Determine the [X, Y] coordinate at the center of the cell enclosing the given text.  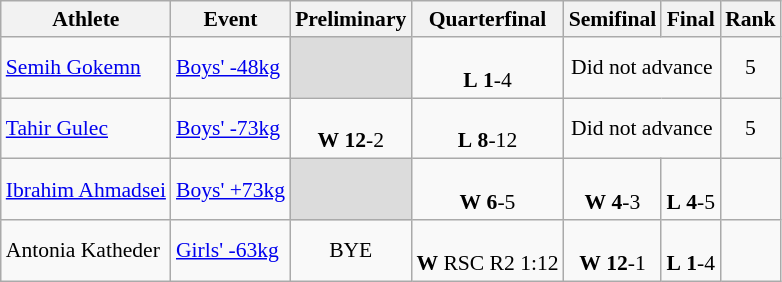
L 4-5 [690, 190]
W 12-2 [350, 128]
Ibrahim Ahmadsei [86, 190]
Girls' -63kg [230, 250]
W RSC R2 1:12 [487, 250]
W 6-5 [487, 190]
L 8-12 [487, 128]
W 4-3 [613, 190]
BYE [350, 250]
Rank [750, 19]
W 12-1 [613, 250]
Boys' -73kg [230, 128]
Final [690, 19]
Boys' -48kg [230, 68]
Quarterfinal [487, 19]
Preliminary [350, 19]
Semih Gokemn [86, 68]
Athlete [86, 19]
Antonia Katheder [86, 250]
Tahir Gulec [86, 128]
Boys' +73kg [230, 190]
Semifinal [613, 19]
Event [230, 19]
